Return the (X, Y) coordinate for the center point of the cell that contains the specified text.  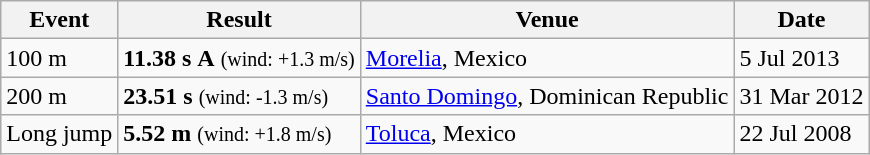
23.51 s (wind: -1.3 m/s) (239, 96)
Result (239, 20)
Event (60, 20)
Santo Domingo, Dominican Republic (547, 96)
Toluca, Mexico (547, 134)
31 Mar 2012 (802, 96)
Date (802, 20)
11.38 s A (wind: +1.3 m/s) (239, 58)
Morelia, Mexico (547, 58)
5.52 m (wind: +1.8 m/s) (239, 134)
Venue (547, 20)
22 Jul 2008 (802, 134)
5 Jul 2013 (802, 58)
100 m (60, 58)
200 m (60, 96)
Long jump (60, 134)
